Determine the [X, Y] coordinate at the center of the cell enclosing the given text.  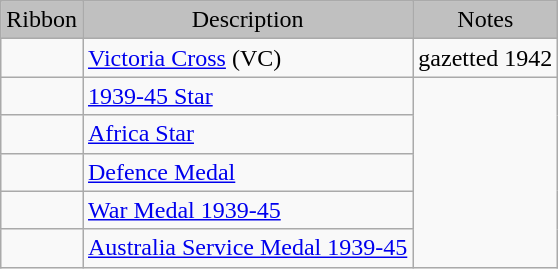
Notes [486, 20]
Defence Medal [247, 172]
1939-45 Star [247, 96]
Victoria Cross (VC) [247, 58]
Description [247, 20]
Australia Service Medal 1939-45 [247, 248]
Ribbon [42, 20]
Africa Star [247, 134]
War Medal 1939-45 [247, 210]
gazetted 1942 [486, 58]
